Locate the cell with the specified text and output its [x, y] center coordinate. 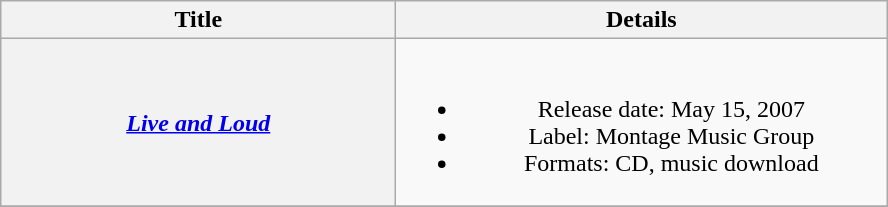
Live and Loud [198, 122]
Title [198, 20]
Release date: May 15, 2007Label: Montage Music GroupFormats: CD, music download [642, 122]
Details [642, 20]
